Extract the [X, Y] coordinate from the center of the cell holding the provided text.  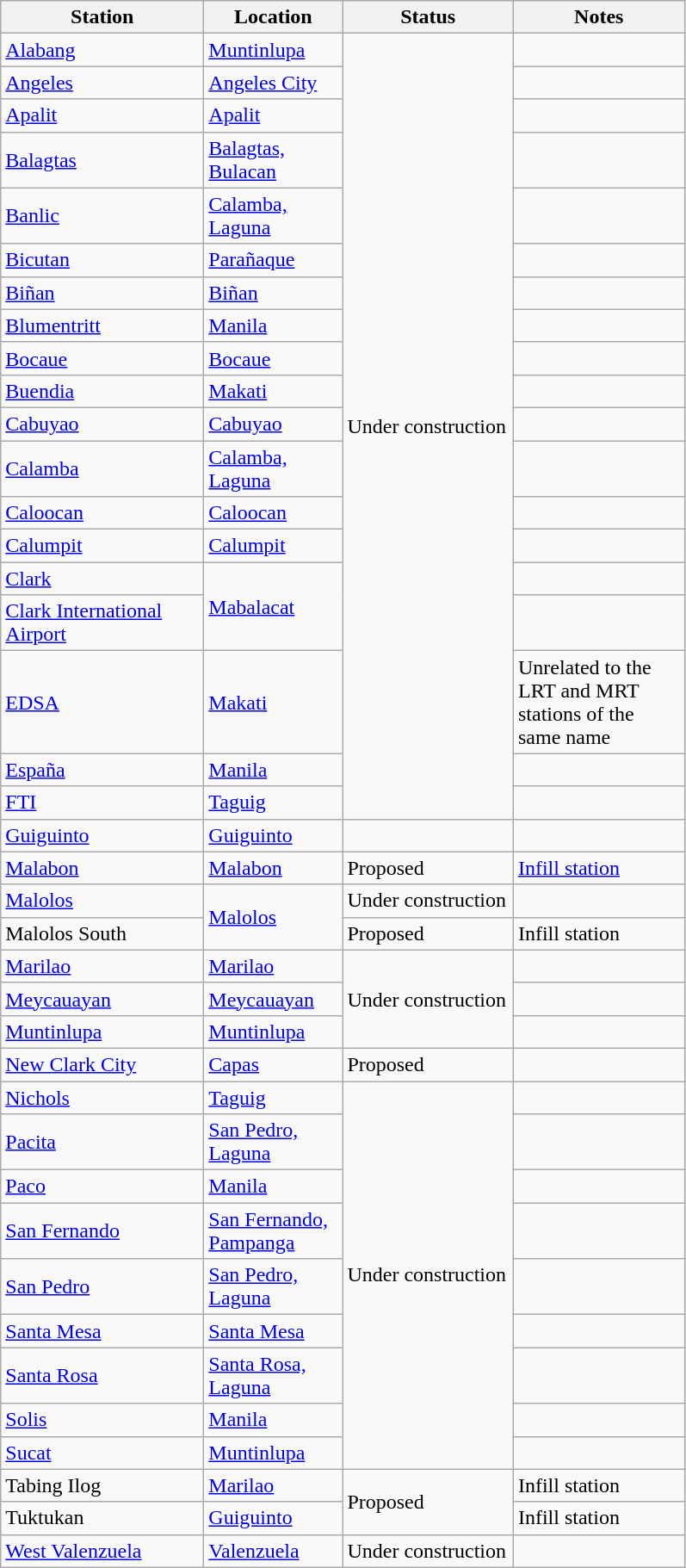
Capas [274, 1064]
Balagtas [102, 160]
Location [274, 17]
España [102, 770]
Status [429, 17]
Angeles [102, 83]
West Valenzuela [102, 1551]
Blumentritt [102, 325]
Nichols [102, 1098]
Malolos South [102, 933]
FTI [102, 803]
Balagtas, Bulacan [274, 160]
Pacita [102, 1142]
Paco [102, 1187]
Angeles City [274, 83]
Sucat [102, 1453]
Mabalacat [274, 606]
San Fernando [102, 1231]
Solis [102, 1420]
Calamba [102, 468]
Tuktukan [102, 1518]
Notes [599, 17]
New Clark City [102, 1064]
Unrelated to the LRT and MRT stations of the same name [599, 703]
Banlic [102, 215]
Santa Rosa [102, 1376]
Santa Rosa, Laguna [274, 1376]
Buendia [102, 391]
San Pedro [102, 1286]
Alabang [102, 50]
Clark [102, 579]
Parañaque [274, 260]
EDSA [102, 703]
Bicutan [102, 260]
Clark International Airport [102, 623]
Tabing Ilog [102, 1485]
San Fernando, Pampanga [274, 1231]
Valenzuela [274, 1551]
Station [102, 17]
